Identify which cell holds the provided text, then report its [X, Y] central coordinate. 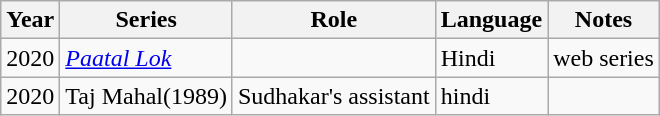
Year [30, 20]
Hindi [491, 58]
Series [146, 20]
Paatal Lok [146, 58]
Notes [604, 20]
Sudhakar's assistant [334, 96]
Taj Mahal(1989) [146, 96]
Role [334, 20]
hindi [491, 96]
Language [491, 20]
web series [604, 58]
